Extract the (x, y) coordinate from the center of the cell holding the provided text.  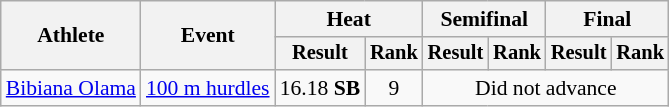
Final (608, 19)
Did not advance (546, 88)
Heat (349, 19)
Athlete (71, 36)
100 m hurdles (208, 88)
Event (208, 36)
Semifinal (484, 19)
Bibiana Olama (71, 88)
16.18 SB (320, 88)
9 (394, 88)
